Extract the (x, y) coordinate from the center of the cell holding the provided text.  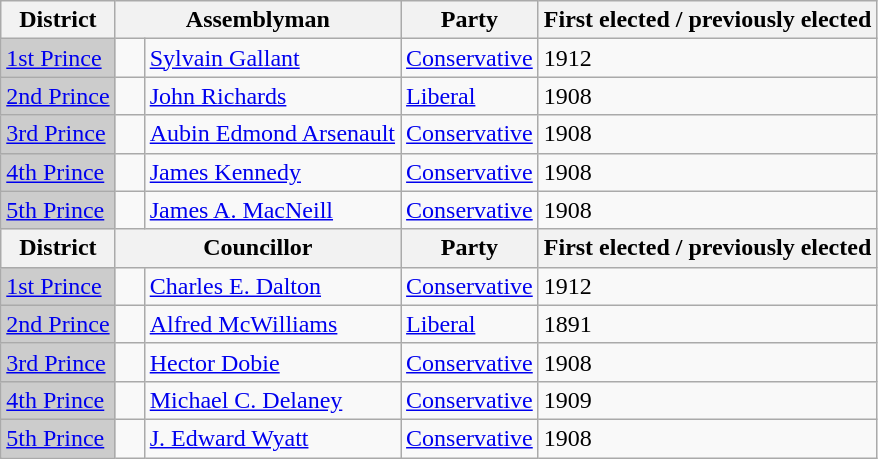
1909 (708, 400)
James Kennedy (272, 172)
James A. MacNeill (272, 210)
Charles E. Dalton (272, 286)
Assemblyman (258, 20)
Councillor (258, 248)
Alfred McWilliams (272, 324)
1891 (708, 324)
Aubin Edmond Arsenault (272, 134)
Michael C. Delaney (272, 400)
Hector Dobie (272, 362)
Sylvain Gallant (272, 58)
John Richards (272, 96)
J. Edward Wyatt (272, 438)
